Detect which cell encompasses the target text, then output its (x, y) center coordinate. 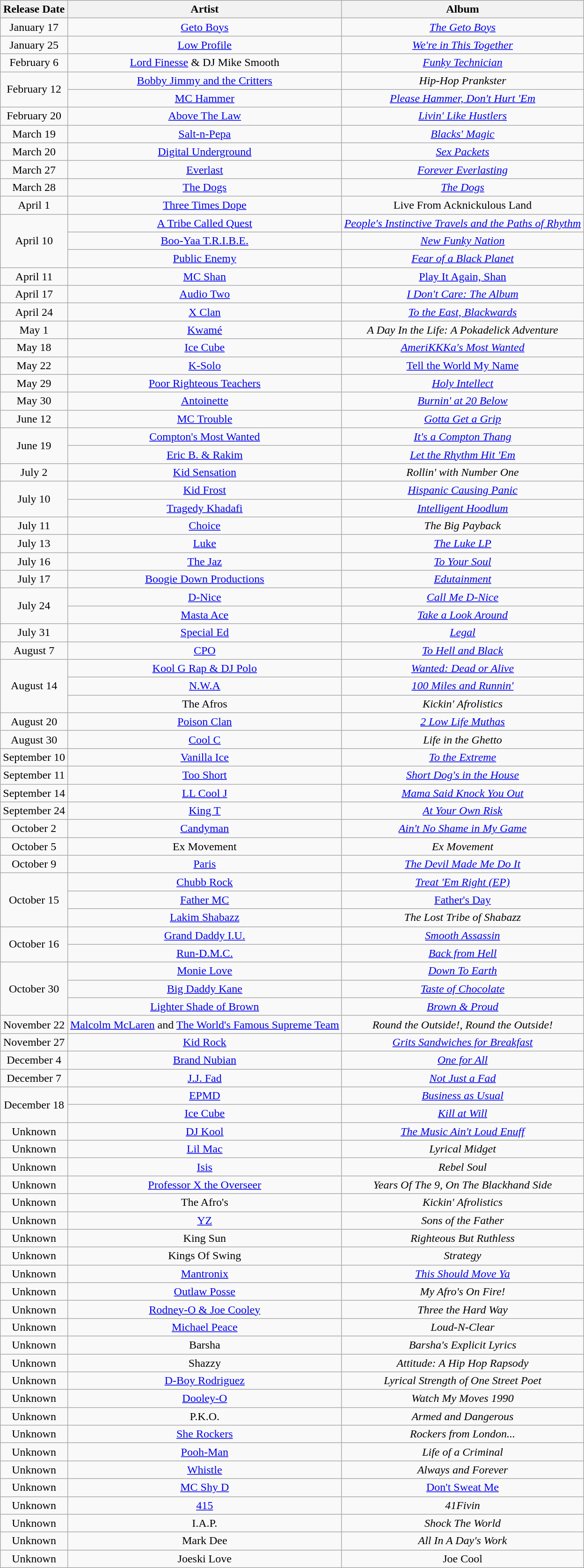
February 6 (34, 63)
This Should Move Ya (462, 1274)
100 Miles and Runnin' (462, 686)
July 2 (34, 472)
April 24 (34, 312)
Professor X the Overseer (204, 1185)
Business as Usual (462, 1096)
Blacks' Magic (462, 134)
October 5 (34, 846)
Loud-N-Clear (462, 1327)
Artist (204, 9)
Geto Boys (204, 27)
August 20 (34, 722)
July 13 (34, 544)
Poor Righteous Teachers (204, 383)
Edutainment (462, 579)
I.A.P. (204, 1523)
Life of a Criminal (462, 1452)
Intelligent Hoodlum (462, 508)
Ain't No Shame in My Game (462, 829)
MC Hammer (204, 98)
June 12 (34, 419)
Kid Frost (204, 490)
Masta Ace (204, 615)
Hispanic Causing Panic (462, 490)
To Hell and Black (462, 650)
March 19 (34, 134)
Bobby Jimmy and the Critters (204, 80)
Audio Two (204, 294)
Digital Underground (204, 152)
The Music Ain't Loud Enuff (462, 1131)
Joe Cool (462, 1559)
Boogie Down Productions (204, 579)
Kool G Rap & DJ Polo (204, 668)
Kill at Will (462, 1114)
Tell the World My Name (462, 365)
Lakim Shabazz (204, 918)
Smooth Assassin (462, 935)
Tragedy Khadafi (204, 508)
Choice (204, 526)
Treat 'Em Right (EP) (462, 882)
October 30 (34, 989)
Grits Sandwiches for Breakfast (462, 1042)
The Big Payback (462, 526)
February 20 (34, 116)
January 25 (34, 45)
Kid Rock (204, 1042)
March 20 (34, 152)
October 9 (34, 864)
K-Solo (204, 365)
New Funky Nation (462, 241)
Isis (204, 1167)
January 17 (34, 27)
Dooley-O (204, 1399)
Please Hammer, Don't Hurt 'Em (462, 98)
August 7 (34, 650)
Sex Packets (462, 152)
Pooh-Man (204, 1452)
YZ (204, 1220)
August 30 (34, 739)
September 10 (34, 757)
May 29 (34, 383)
Lighter Shade of Brown (204, 1006)
X Clan (204, 312)
I Don't Care: The Album (462, 294)
Let the Rhythm Hit 'Em (462, 454)
December 7 (34, 1078)
August 14 (34, 686)
The Luke LP (462, 544)
July 17 (34, 579)
King Sun (204, 1238)
Mantronix (204, 1274)
It's a Compton Thang (462, 437)
Father MC (204, 900)
The Devil Made Me Do It (462, 864)
She Rockers (204, 1434)
Eric B. & Rakim (204, 454)
Rodney-O & Joe Cooley (204, 1309)
Father's Day (462, 900)
October 2 (34, 829)
Lyrical Midget (462, 1149)
October 15 (34, 900)
Too Short (204, 775)
July 24 (34, 606)
The Lost Tribe of Shabazz (462, 918)
Lord Finesse & DJ Mike Smooth (204, 63)
April 10 (34, 241)
Poison Clan (204, 722)
Holy Intellect (462, 383)
December 18 (34, 1105)
Taste of Chocolate (462, 989)
D-Nice (204, 597)
Down To Earth (462, 971)
King T (204, 811)
Lyrical Strength of One Street Poet (462, 1381)
April 17 (34, 294)
N.W.A (204, 686)
Public Enemy (204, 259)
Rebel Soul (462, 1167)
Paris (204, 864)
Wanted: Dead or Alive (462, 668)
All In A Day's Work (462, 1541)
Strategy (462, 1256)
Lil Mac (204, 1149)
April 1 (34, 205)
Vanilla Ice (204, 757)
Years Of The 9, On The Blackhand Side (462, 1185)
EPMD (204, 1096)
The Afro's (204, 1203)
Sons of the Father (462, 1220)
September 11 (34, 775)
February 12 (34, 89)
Special Ed (204, 633)
Life in the Ghetto (462, 739)
Low Profile (204, 45)
Album (462, 9)
415 (204, 1505)
Compton's Most Wanted (204, 437)
Brand Nubian (204, 1060)
Outlaw Posse (204, 1291)
July 10 (34, 499)
LL Cool J (204, 793)
Big Daddy Kane (204, 989)
Grand Daddy I.U. (204, 935)
December 4 (34, 1060)
CPO (204, 650)
Hip-Hop Prankster (462, 80)
Livin' Like Hustlers (462, 116)
Legal (462, 633)
Funky Technician (462, 63)
D-Boy Rodriguez (204, 1381)
Run-D.M.C. (204, 953)
Malcolm McLaren and The World's Famous Supreme Team (204, 1024)
Take a Look Around (462, 615)
Always and Forever (462, 1470)
Short Dog's in the House (462, 775)
Above The Law (204, 116)
Antoinette (204, 401)
July 11 (34, 526)
Barsha (204, 1345)
Cool C (204, 739)
Brown & Proud (462, 1006)
Three Times Dope (204, 205)
The Afros (204, 704)
Barsha's Explicit Lyrics (462, 1345)
May 1 (34, 330)
At Your Own Risk (462, 811)
Rockers from London... (462, 1434)
Attitude: A Hip Hop Rapsody (462, 1363)
People's Instinctive Travels and the Paths of Rhythm (462, 223)
To Your Soul (462, 562)
The Jaz (204, 562)
DJ Kool (204, 1131)
Luke (204, 544)
March 28 (34, 187)
A Tribe Called Quest (204, 223)
Kid Sensation (204, 472)
October 16 (34, 944)
A Day In the Life: A Pokadelick Adventure (462, 330)
Armed and Dangerous (462, 1416)
Shock The World (462, 1523)
AmeriKKKa's Most Wanted (462, 348)
To the Extreme (462, 757)
Gotta Get a Grip (462, 419)
March 27 (34, 169)
Whistle (204, 1470)
MC Shan (204, 277)
Not Just a Fad (462, 1078)
November 22 (34, 1024)
Call Me D-Nice (462, 597)
Boo-Yaa T.R.I.B.E. (204, 241)
We're in This Together (462, 45)
Three the Hard Way (462, 1309)
Mark Dee (204, 1541)
Kings Of Swing (204, 1256)
Live From Acknickulous Land (462, 205)
Watch My Moves 1990 (462, 1399)
Kwamé (204, 330)
June 19 (34, 445)
April 11 (34, 277)
Mama Said Knock You Out (462, 793)
Release Date (34, 9)
Play It Again, Shan (462, 277)
September 24 (34, 811)
The Geto Boys (462, 27)
Candyman (204, 829)
2 Low Life Muthas (462, 722)
May 30 (34, 401)
Don't Sweat Me (462, 1488)
Monie Love (204, 971)
P.K.O. (204, 1416)
September 14 (34, 793)
41Fivin (462, 1505)
Back from Hell (462, 953)
Rollin' with Number One (462, 472)
Joeski Love (204, 1559)
Salt-n-Pepa (204, 134)
May 18 (34, 348)
November 27 (34, 1042)
My Afro's On Fire! (462, 1291)
J.J. Fad (204, 1078)
Chubb Rock (204, 882)
Everlast (204, 169)
MC Shy D (204, 1488)
Shazzy (204, 1363)
Forever Everlasting (462, 169)
Round the Outside!, Round the Outside! (462, 1024)
Fear of a Black Planet (462, 259)
May 22 (34, 365)
One for All (462, 1060)
Burnin' at 20 Below (462, 401)
To the East, Blackwards (462, 312)
Righteous But Ruthless (462, 1238)
MC Trouble (204, 419)
July 31 (34, 633)
Michael Peace (204, 1327)
July 16 (34, 562)
